Provide the (X, Y) coordinate of the cell's center where the given text is located.  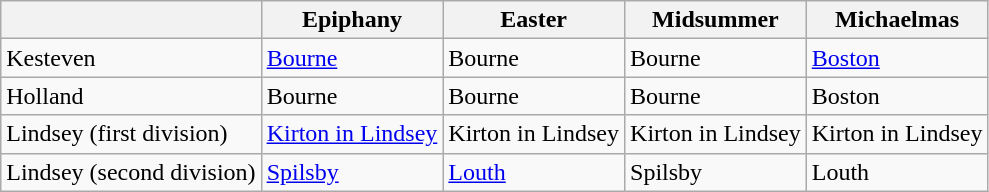
Kesteven (131, 58)
Midsummer (716, 20)
Lindsey (second division) (131, 172)
Holland (131, 96)
Easter (534, 20)
Epiphany (352, 20)
Lindsey (first division) (131, 134)
Michaelmas (897, 20)
